Detect which cell encompasses the target text, then output its [x, y] center coordinate. 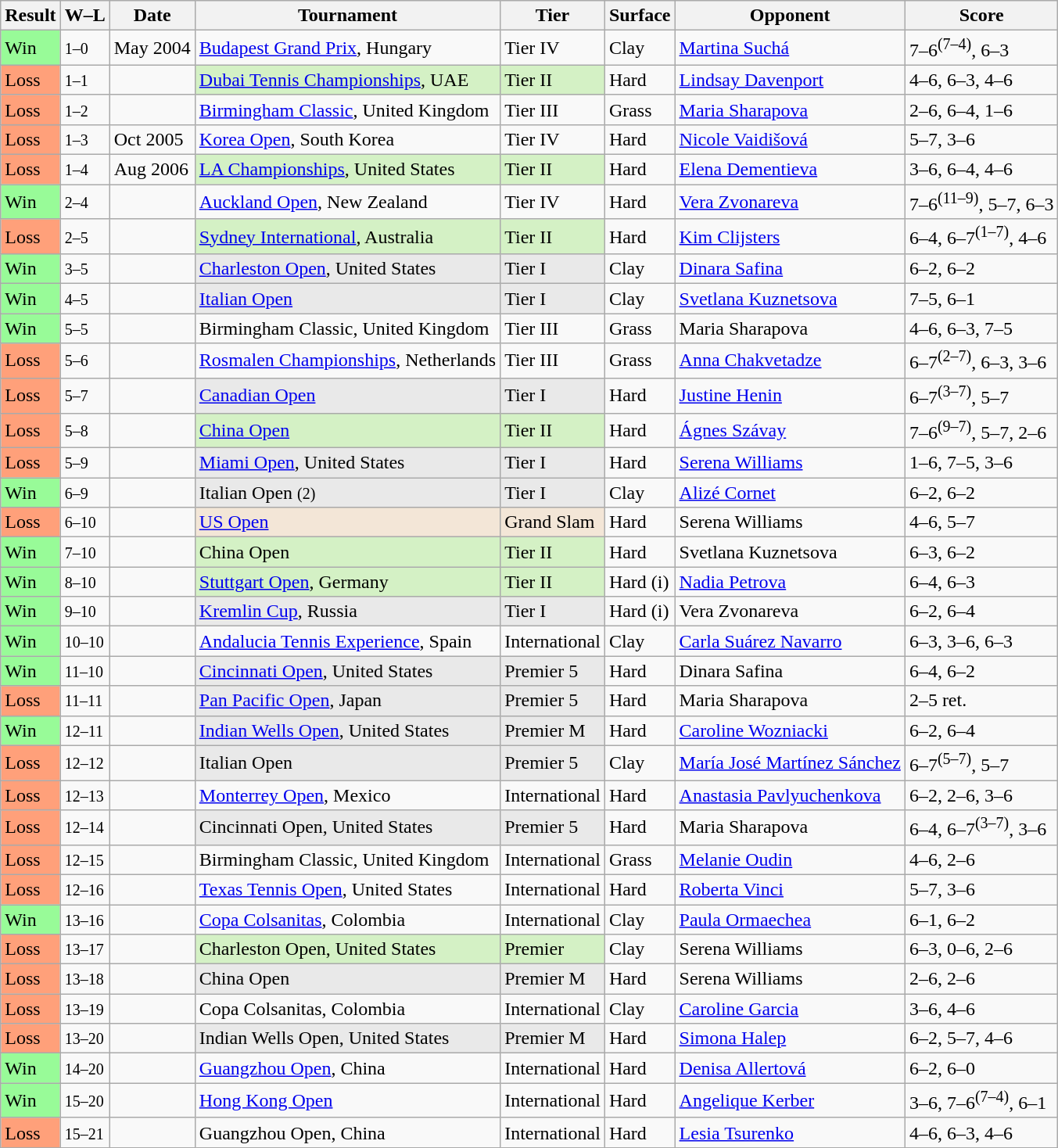
2–5 ret. [981, 701]
Oct 2005 [152, 139]
12–15 [84, 859]
Italian Open (2) [347, 493]
4–6, 2–6 [981, 859]
15–21 [84, 1132]
Caroline Garcia [790, 1009]
13–18 [84, 979]
Elena Dementieva [790, 170]
7–6(7–4), 6–3 [981, 48]
8–10 [84, 582]
Melanie Oudin [790, 859]
13–19 [84, 1009]
6–4, 6–3 [981, 582]
W–L [84, 16]
Texas Tennis Open, United States [347, 889]
6–7(5–7), 5–7 [981, 763]
11–10 [84, 671]
3–6, 4–6 [981, 1009]
Dubai Tennis Championships, UAE [347, 80]
Stuttgart Open, Germany [347, 582]
Simona Halep [790, 1039]
6–1, 6–2 [981, 919]
Roberta Vinci [790, 889]
12–16 [84, 889]
Hong Kong Open [347, 1101]
Anna Chakvetadze [790, 361]
Angelique Kerber [790, 1101]
6–2, 6–0 [981, 1068]
LA Championships, United States [347, 170]
9–10 [84, 612]
1–3 [84, 139]
Alizé Cornet [790, 493]
3–6, 7–6(7–4), 6–1 [981, 1101]
2–6, 2–6 [981, 979]
7–10 [84, 552]
Korea Open, South Korea [347, 139]
4–5 [84, 299]
6–3, 0–6, 2–6 [981, 949]
Budapest Grand Prix, Hungary [347, 48]
3–6, 6–4, 4–6 [981, 170]
Opponent [790, 16]
7–6(11–9), 5–7, 6–3 [981, 202]
Nicole Vaidišová [790, 139]
6–2, 5–7, 4–6 [981, 1039]
Surface [640, 16]
6–9 [84, 493]
13–16 [84, 919]
6–3, 3–6, 6–3 [981, 641]
15–20 [84, 1101]
Denisa Allertová [790, 1068]
Canadian Open [347, 396]
5–8 [84, 430]
Martina Suchá [790, 48]
Anastasia Pavlyuchenkova [790, 795]
Lesia Tsurenko [790, 1132]
4–6, 6–3, 7–5 [981, 328]
11–11 [84, 701]
Tournament [347, 16]
12–12 [84, 763]
5–5 [84, 328]
13–20 [84, 1039]
2–5 [84, 236]
Aug 2006 [152, 170]
1–2 [84, 109]
Score [981, 16]
2–4 [84, 202]
Sydney International, Australia [347, 236]
6–4, 6–7(3–7), 3–6 [981, 827]
Kim Clijsters [790, 236]
Andalucia Tennis Experience, Spain [347, 641]
6–4, 6–7(1–7), 4–6 [981, 236]
Premier [553, 949]
Lindsay Davenport [790, 80]
5–6 [84, 361]
4–6, 5–7 [981, 522]
Miami Open, United States [347, 463]
6–10 [84, 522]
Result [30, 16]
María José Martínez Sánchez [790, 763]
5–9 [84, 463]
6–4, 6–2 [981, 671]
Pan Pacific Open, Japan [347, 701]
1–4 [84, 170]
10–10 [84, 641]
Carla Suárez Navarro [790, 641]
Paula Ormaechea [790, 919]
Kremlin Cup, Russia [347, 612]
7–5, 6–1 [981, 299]
6–2, 2–6, 3–6 [981, 795]
13–17 [84, 949]
Justine Henin [790, 396]
US Open [347, 522]
6–7(2–7), 6–3, 3–6 [981, 361]
14–20 [84, 1068]
Auckland Open, New Zealand [347, 202]
3–5 [84, 269]
7–6(9–7), 5–7, 2–6 [981, 430]
6–3, 6–2 [981, 552]
2–6, 6–4, 1–6 [981, 109]
Date [152, 16]
May 2004 [152, 48]
Tier [553, 16]
12–11 [84, 730]
1–0 [84, 48]
5–7 [84, 396]
6–7(3–7), 5–7 [981, 396]
12–14 [84, 827]
Caroline Wozniacki [790, 730]
Nadia Petrova [790, 582]
Ágnes Szávay [790, 430]
Grand Slam [553, 522]
1–1 [84, 80]
1–6, 7–5, 3–6 [981, 463]
12–13 [84, 795]
Rosmalen Championships, Netherlands [347, 361]
Monterrey Open, Mexico [347, 795]
